Return (X, Y) of the center of cell containing provided text 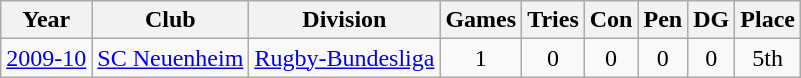
Games (481, 20)
2009-10 (46, 58)
5th (768, 58)
Division (344, 20)
Club (170, 20)
Place (768, 20)
1 (481, 58)
SC Neuenheim (170, 58)
Year (46, 20)
Rugby-Bundesliga (344, 58)
Tries (554, 20)
DG (712, 20)
Con (611, 20)
Pen (663, 20)
